Locate the cell with the specified text and output its (x, y) center coordinate. 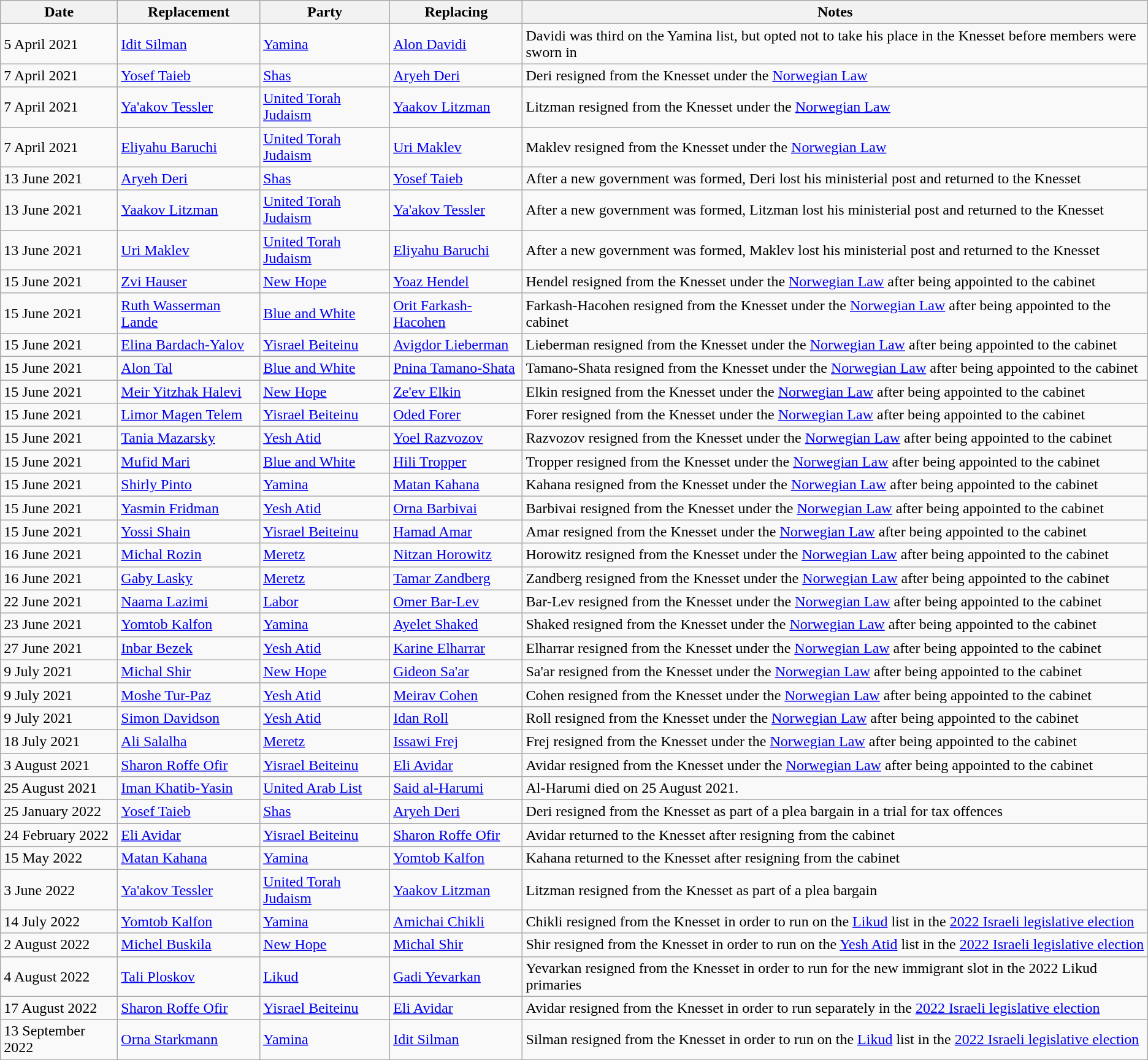
Meirav Cohen (456, 695)
Orna Barbivai (456, 508)
Yevarkan resigned from the Knesset in order to run for the new immigrant slot in the 2022 Likud primaries (835, 976)
Labor (325, 601)
Yoaz Hendel (456, 281)
Zandberg resigned from the Knesset under the Norwegian Law after being appointed to the cabinet (835, 578)
Davidi was third on the Yamina list, but opted not to take his place in the Knesset before members were sworn in (835, 44)
14 July 2022 (59, 921)
Naama Lazimi (189, 601)
Amichai Chikli (456, 921)
Likud (325, 976)
After a new government was formed, Litzman lost his ministerial post and returned to the Knesset (835, 210)
Razvozov resigned from the Knesset under the Norwegian Law after being appointed to the cabinet (835, 438)
Maklev resigned from the Knesset under the Norwegian Law (835, 147)
Said al-Harumi (456, 788)
After a new government was formed, Deri lost his ministerial post and returned to the Knesset (835, 178)
Avigdor Lieberman (456, 345)
Alon Tal (189, 368)
Elina Bardach-Yalov (189, 345)
Al-Harumi died on 25 August 2021. (835, 788)
Tali Ploskov (189, 976)
Issawi Frej (456, 741)
3 August 2021 (59, 764)
Gideon Sa'ar (456, 671)
Party (325, 12)
Litzman resigned from the Knesset as part of a plea bargain (835, 890)
22 June 2021 (59, 601)
United Arab List (325, 788)
Bar-Lev resigned from the Knesset under the Norwegian Law after being appointed to the cabinet (835, 601)
Michal Rozin (189, 555)
18 July 2021 (59, 741)
Horowitz resigned from the Knesset under the Norwegian Law after being appointed to the cabinet (835, 555)
17 August 2022 (59, 1008)
Ali Salalha (189, 741)
2 August 2022 (59, 945)
Avidar resigned from the Knesset in order to run separately in the 2022 Israeli legislative election (835, 1008)
Shir resigned from the Knesset in order to run on the Yesh Atid list in the 2022 Israeli legislative election (835, 945)
After a new government was formed, Maklev lost his ministerial post and returned to the Knesset (835, 250)
Tropper resigned from the Knesset under the Norwegian Law after being appointed to the cabinet (835, 462)
Orna Starkmann (189, 1040)
25 January 2022 (59, 812)
Chikli resigned from the Knesset in order to run on the Likud list in the 2022 Israeli legislative election (835, 921)
Iman Khatib-Yasin (189, 788)
Ayelet Shaked (456, 625)
15 May 2022 (59, 858)
Gaby Lasky (189, 578)
Forer resigned from the Knesset under the Norwegian Law after being appointed to the cabinet (835, 415)
13 September 2022 (59, 1040)
Cohen resigned from the Knesset under the Norwegian Law after being appointed to the cabinet (835, 695)
Yoel Razvozov (456, 438)
Replacing (456, 12)
Elharrar resigned from the Knesset under the Norwegian Law after being appointed to the cabinet (835, 648)
Frej resigned from the Knesset under the Norwegian Law after being appointed to the cabinet (835, 741)
Ruth Wasserman Lande (189, 313)
25 August 2021 (59, 788)
Limor Magen Telem (189, 415)
Idan Roll (456, 718)
Zvi Hauser (189, 281)
Litzman resigned from the Knesset under the Norwegian Law (835, 107)
Elkin resigned from the Knesset under the Norwegian Law after being appointed to the cabinet (835, 392)
Notes (835, 12)
Gadi Yevarkan (456, 976)
Yossi Shain (189, 532)
Avidar resigned from the Knesset under the Norwegian Law after being appointed to the cabinet (835, 764)
Sa'ar resigned from the Knesset under the Norwegian Law after being appointed to the cabinet (835, 671)
Hili Tropper (456, 462)
Farkash-Hacohen resigned from the Knesset under the Norwegian Law after being appointed to the cabinet (835, 313)
Amar resigned from the Knesset under the Norwegian Law after being appointed to the cabinet (835, 532)
Tamar Zandberg (456, 578)
Simon Davidson (189, 718)
Deri resigned from the Knesset as part of a plea bargain in a trial for tax offences (835, 812)
Barbivai resigned from the Knesset under the Norwegian Law after being appointed to the cabinet (835, 508)
Yasmin Fridman (189, 508)
Kahana returned to the Knesset after resigning from the cabinet (835, 858)
23 June 2021 (59, 625)
Inbar Bezek (189, 648)
Omer Bar-Lev (456, 601)
24 February 2022 (59, 835)
Oded Forer (456, 415)
Michel Buskila (189, 945)
Deri resigned from the Knesset under the Norwegian Law (835, 75)
Silman resigned from the Knesset in order to run on the Likud list in the 2022 Israeli legislative election (835, 1040)
Alon Davidi (456, 44)
Nitzan Horowitz (456, 555)
27 June 2021 (59, 648)
Meir Yitzhak Halevi (189, 392)
Mufid Mari (189, 462)
Hendel resigned from the Knesset under the Norwegian Law after being appointed to the cabinet (835, 281)
Roll resigned from the Knesset under the Norwegian Law after being appointed to the cabinet (835, 718)
3 June 2022 (59, 890)
Ze'ev Elkin (456, 392)
Karine Elharrar (456, 648)
Shirly Pinto (189, 485)
Lieberman resigned from the Knesset under the Norwegian Law after being appointed to the cabinet (835, 345)
4 August 2022 (59, 976)
Avidar returned to the Knesset after resigning from the cabinet (835, 835)
Tania Mazarsky (189, 438)
Pnina Tamano-Shata (456, 368)
Replacement (189, 12)
Moshe Tur-Paz (189, 695)
Kahana resigned from the Knesset under the Norwegian Law after being appointed to the cabinet (835, 485)
Hamad Amar (456, 532)
Orit Farkash-Hacohen (456, 313)
5 April 2021 (59, 44)
Shaked resigned from the Knesset under the Norwegian Law after being appointed to the cabinet (835, 625)
Date (59, 12)
Tamano-Shata resigned from the Knesset under the Norwegian Law after being appointed to the cabinet (835, 368)
